Locate the cell with the specified text and output its (X, Y) center coordinate. 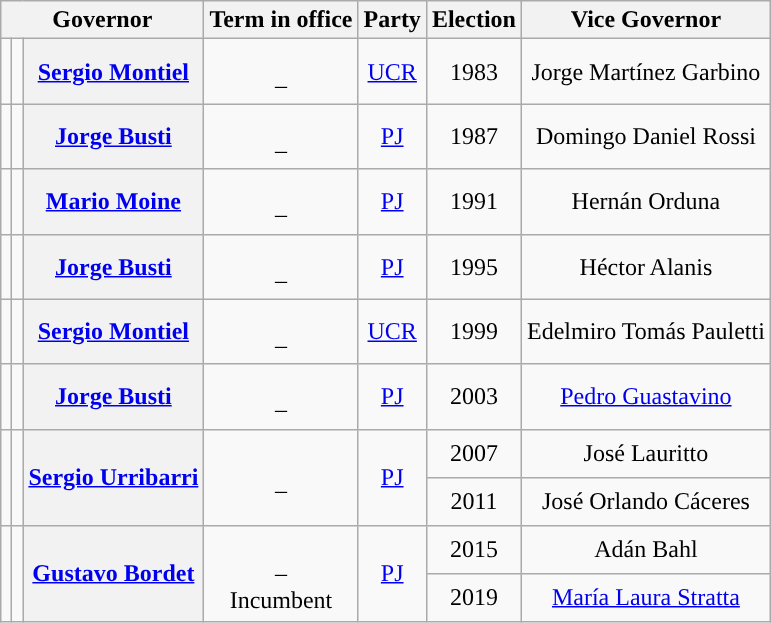
1983 (474, 72)
2015 (474, 549)
Héctor Alanis (646, 266)
Hernán Orduna (646, 202)
Governor (102, 20)
2011 (474, 501)
Edelmiro Tomás Pauletti (646, 332)
Vice Governor (646, 20)
José Orlando Cáceres (646, 501)
2019 (474, 597)
Domingo Daniel Rossi (646, 136)
–Incumbent (281, 573)
María Laura Stratta (646, 597)
Mario Moine (114, 202)
1991 (474, 202)
Sergio Urribarri (114, 477)
2007 (474, 453)
Gustavo Bordet (114, 573)
Party (392, 20)
1987 (474, 136)
José Lauritto (646, 453)
Jorge Martínez Garbino (646, 72)
1999 (474, 332)
Adán Bahl (646, 549)
2003 (474, 396)
Term in office (281, 20)
Election (474, 20)
Pedro Guastavino (646, 396)
1995 (474, 266)
